Locate the cell with the specified text and output its (X, Y) center coordinate. 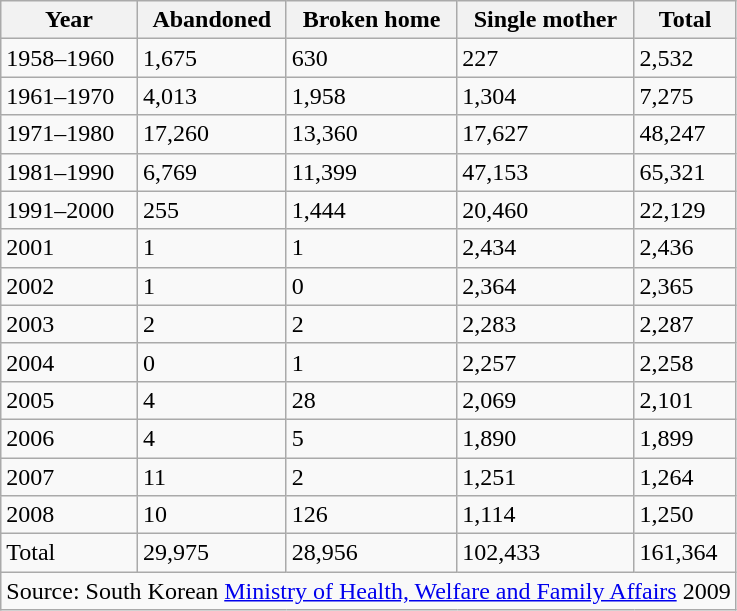
2,283 (546, 324)
11,399 (372, 172)
2005 (70, 400)
65,321 (685, 172)
1961–1970 (70, 96)
7,275 (685, 96)
126 (372, 515)
2,364 (546, 286)
20,460 (546, 210)
2007 (70, 477)
2003 (70, 324)
102,433 (546, 553)
2,287 (685, 324)
5 (372, 438)
22,129 (685, 210)
29,975 (212, 553)
1,899 (685, 438)
28,956 (372, 553)
2001 (70, 248)
Abandoned (212, 20)
2002 (70, 286)
11 (212, 477)
2,258 (685, 362)
1958–1960 (70, 58)
255 (212, 210)
1,264 (685, 477)
Source: South Korean Ministry of Health, Welfare and Family Affairs 2009 (368, 591)
17,627 (546, 134)
1,890 (546, 438)
6,769 (212, 172)
13,360 (372, 134)
1991–2000 (70, 210)
1,304 (546, 96)
Year (70, 20)
2008 (70, 515)
2,532 (685, 58)
630 (372, 58)
10 (212, 515)
161,364 (685, 553)
2,434 (546, 248)
2,101 (685, 400)
1,250 (685, 515)
4,013 (212, 96)
1,958 (372, 96)
1,251 (546, 477)
Broken home (372, 20)
2,365 (685, 286)
47,153 (546, 172)
2,069 (546, 400)
1971–1980 (70, 134)
17,260 (212, 134)
1,675 (212, 58)
28 (372, 400)
48,247 (685, 134)
2,436 (685, 248)
2004 (70, 362)
1,114 (546, 515)
1981–1990 (70, 172)
Single mother (546, 20)
2,257 (546, 362)
1,444 (372, 210)
2006 (70, 438)
227 (546, 58)
